Return the [x, y] coordinate for the center point of the cell that contains the specified text.  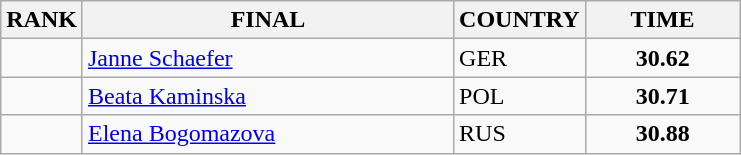
RUS [520, 134]
TIME [662, 20]
Janne Schaefer [268, 58]
Elena Bogomazova [268, 134]
30.62 [662, 58]
RANK [42, 20]
30.88 [662, 134]
FINAL [268, 20]
POL [520, 96]
GER [520, 58]
30.71 [662, 96]
COUNTRY [520, 20]
Beata Kaminska [268, 96]
